Search for the cell housing the specified text and yield its [X, Y] center coordinate. 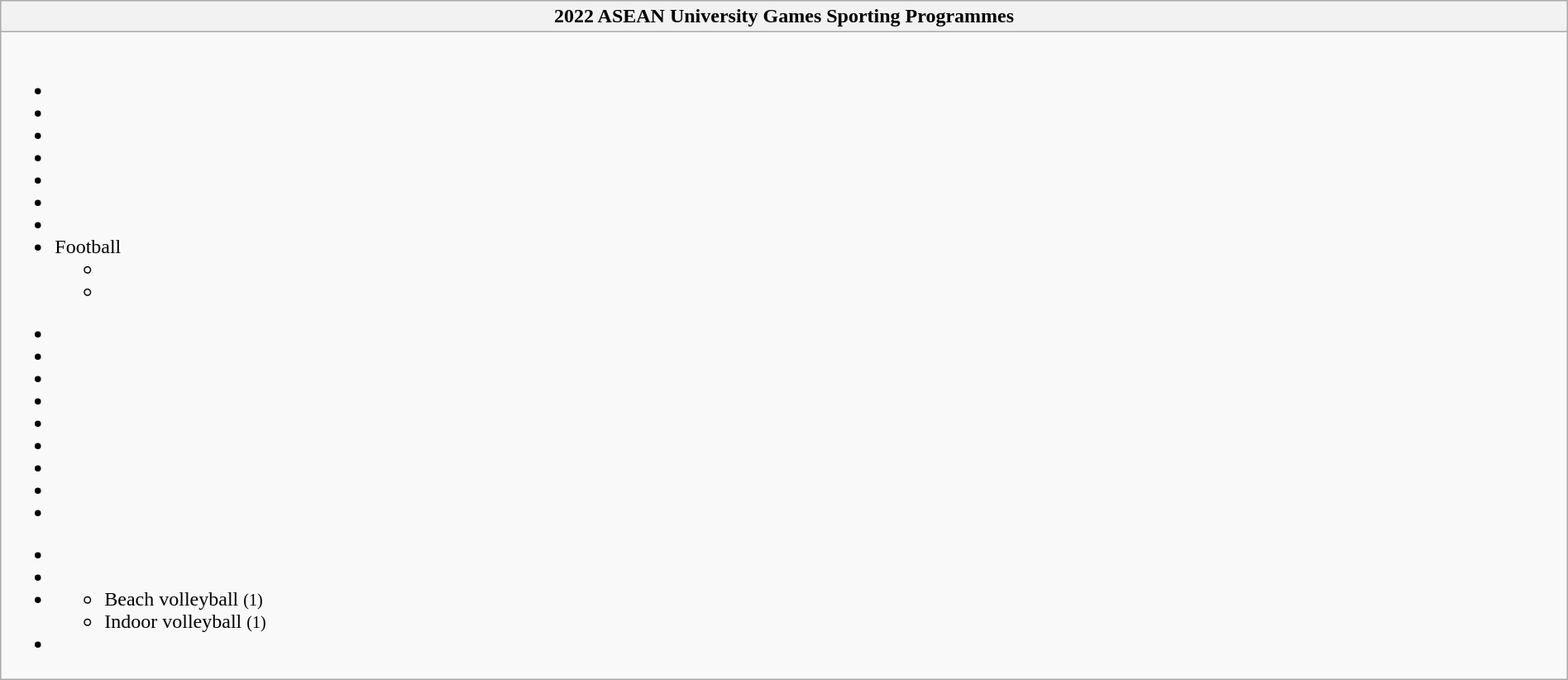
2022 ASEAN University Games Sporting Programmes [784, 17]
FootballBeach volleyball (1)Indoor volleyball (1) [784, 356]
